Detect which cell encompasses the target text, then output its (X, Y) center coordinate. 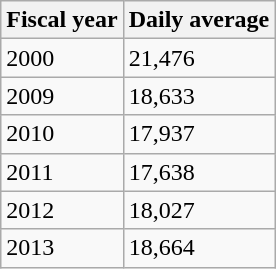
2012 (62, 210)
17,638 (199, 172)
18,633 (199, 96)
2000 (62, 58)
18,027 (199, 210)
21,476 (199, 58)
Daily average (199, 20)
17,937 (199, 134)
2011 (62, 172)
2010 (62, 134)
2009 (62, 96)
Fiscal year (62, 20)
18,664 (199, 248)
2013 (62, 248)
